Identify which cell holds the provided text, then report its (x, y) central coordinate. 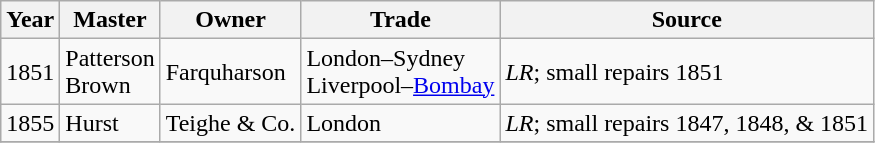
Year (30, 20)
Trade (400, 20)
1855 (30, 123)
1851 (30, 72)
LR; small repairs 1847, 1848, & 1851 (687, 123)
London–SydneyLiverpool–Bombay (400, 72)
Owner (230, 20)
Teighe & Co. (230, 123)
Source (687, 20)
Hurst (110, 123)
London (400, 123)
Farquharson (230, 72)
Master (110, 20)
PattersonBrown (110, 72)
LR; small repairs 1851 (687, 72)
